Return the [x, y] coordinate for the center point of the cell that contains the specified text.  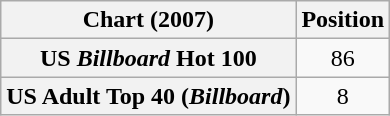
Chart (2007) [148, 20]
8 [343, 96]
US Billboard Hot 100 [148, 58]
Position [343, 20]
US Adult Top 40 (Billboard) [148, 96]
86 [343, 58]
